Output the (x, y) coordinate of the center of the cell containing the given text.  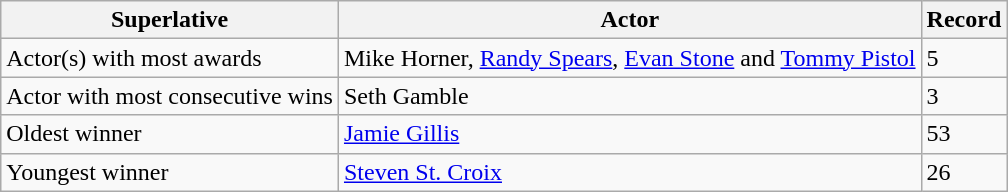
Jamie Gillis (630, 134)
Actor with most consecutive wins (170, 96)
3 (964, 96)
Superlative (170, 20)
Mike Horner, Randy Spears, Evan Stone and Tommy Pistol (630, 58)
53 (964, 134)
26 (964, 172)
Record (964, 20)
Actor(s) with most awards (170, 58)
Actor (630, 20)
Seth Gamble (630, 96)
Steven St. Croix (630, 172)
Youngest winner (170, 172)
5 (964, 58)
Oldest winner (170, 134)
